Return the [x, y] coordinate for the center point of the cell that contains the specified text.  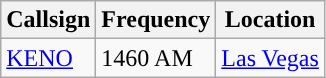
Callsign [48, 20]
Frequency [156, 20]
KENO [48, 58]
Location [270, 20]
1460 AM [156, 58]
Las Vegas [270, 58]
